Determine the [X, Y] coordinate at the center of the cell enclosing the given text.  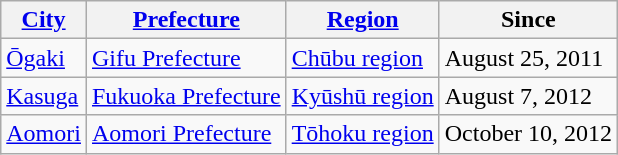
August 7, 2012 [528, 96]
August 25, 2011 [528, 58]
Kyūshū region [362, 96]
Kasuga [44, 96]
Chūbu region [362, 58]
City [44, 20]
Tōhoku region [362, 134]
Aomori [44, 134]
Aomori Prefecture [186, 134]
Gifu Prefecture [186, 58]
Fukuoka Prefecture [186, 96]
Region [362, 20]
Ōgaki [44, 58]
October 10, 2012 [528, 134]
Prefecture [186, 20]
Since [528, 20]
